Return (x, y) of the center of cell containing provided text 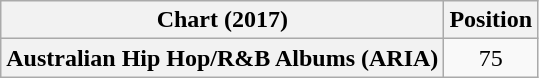
Position (491, 20)
75 (491, 58)
Chart (2017) (222, 20)
Australian Hip Hop/R&B Albums (ARIA) (222, 58)
